Locate the cell with the specified text and output its (X, Y) center coordinate. 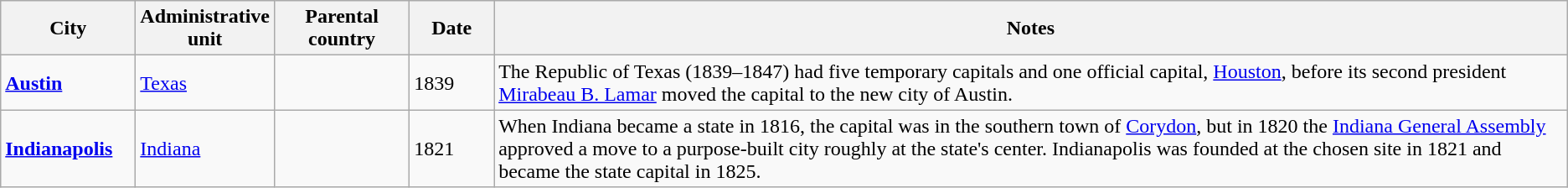
Texas (205, 82)
Indianapolis (69, 149)
1839 (452, 82)
Austin (69, 82)
City (69, 29)
Parental country (342, 29)
1821 (452, 149)
Administrative unit (205, 29)
Indiana (205, 149)
Notes (1031, 29)
Date (452, 29)
